Return the (X, Y) coordinate for the center point of the cell that contains the specified text.  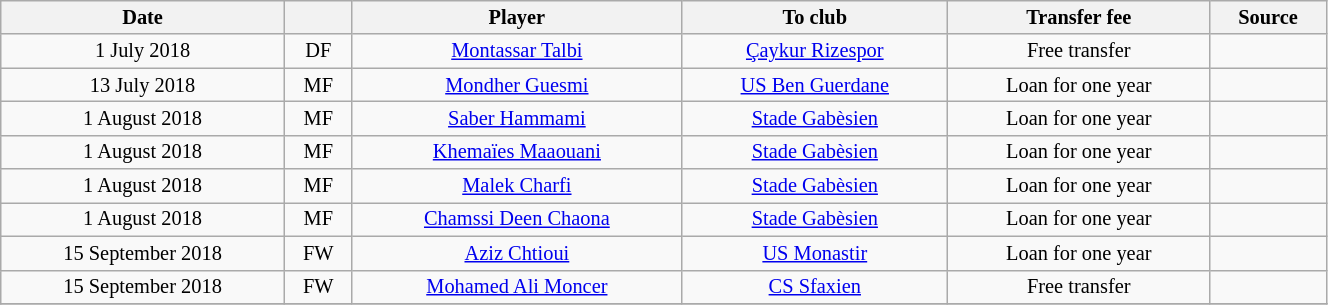
Saber Hammami (516, 118)
US Ben Guerdane (815, 85)
Malek Charfi (516, 186)
1 July 2018 (143, 51)
Chamssi Deen Chaona (516, 219)
Date (143, 17)
Montassar Talbi (516, 51)
Khemaïes Maaouani (516, 152)
Mondher Guesmi (516, 85)
US Monastir (815, 253)
DF (318, 51)
Çaykur Rizespor (815, 51)
Mohamed Ali Moncer (516, 287)
Player (516, 17)
Aziz Chtioui (516, 253)
Transfer fee (1079, 17)
Source (1268, 17)
13 July 2018 (143, 85)
To club (815, 17)
CS Sfaxien (815, 287)
